Determine the [x, y] coordinate at the center of the cell enclosing the given text.  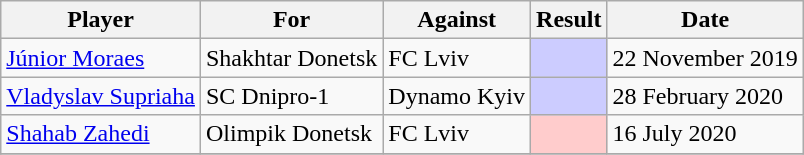
Date [705, 20]
Player [101, 20]
Dynamo Kyiv [457, 96]
For [291, 20]
Against [457, 20]
Vladyslav Supriaha [101, 96]
16 July 2020 [705, 134]
Shahab Zahedi [101, 134]
22 November 2019 [705, 58]
Shakhtar Donetsk [291, 58]
SC Dnipro-1 [291, 96]
Result [569, 20]
28 February 2020 [705, 96]
Olimpik Donetsk [291, 134]
Júnior Moraes [101, 58]
